Find where the given text appears and provide that cell's center as [X, Y] coordinate. 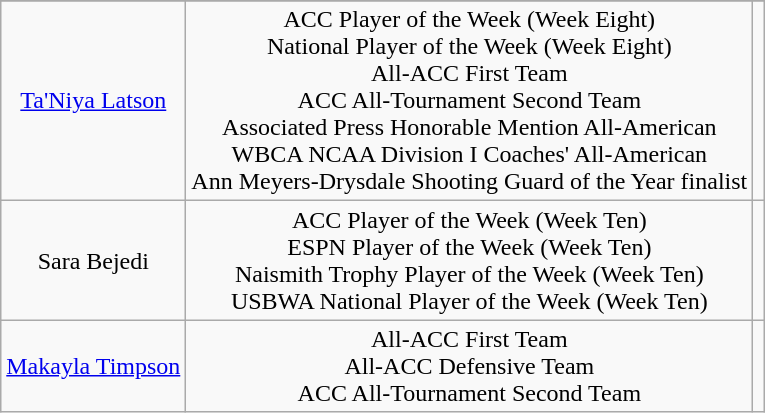
Makayla Timpson [94, 366]
All-ACC First TeamAll-ACC Defensive TeamACC All-Tournament Second Team [470, 366]
Ta'Niya Latson [94, 101]
Sara Bejedi [94, 260]
